Find where the given text appears and provide that cell's center as [x, y] coordinate. 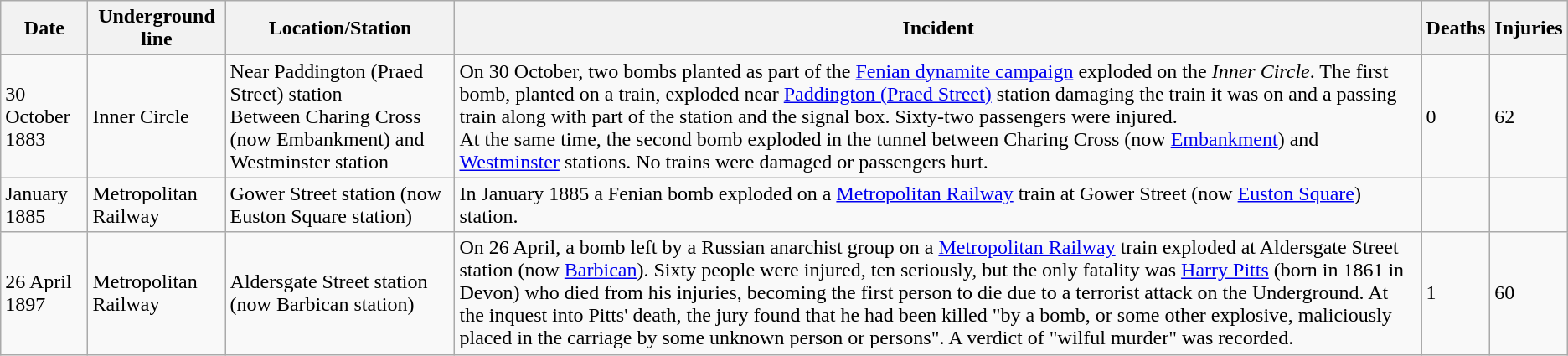
Incident [938, 28]
0 [1456, 116]
Near Paddington (Praed Street) stationBetween Charing Cross (now Embankment) and Westminster station [340, 116]
30 October 1883 [44, 116]
60 [1529, 293]
Aldersgate Street station (now Barbican station) [340, 293]
Gower Street station (now Euston Square station) [340, 204]
62 [1529, 116]
Underground line [157, 28]
January 1885 [44, 204]
Inner Circle [157, 116]
Injuries [1529, 28]
Date [44, 28]
1 [1456, 293]
Deaths [1456, 28]
26 April 1897 [44, 293]
In January 1885 a Fenian bomb exploded on a Metropolitan Railway train at Gower Street (now Euston Square) station. [938, 204]
Location/Station [340, 28]
